Capture the cell that displays the provided text and extract its (X, Y) central coordinate. 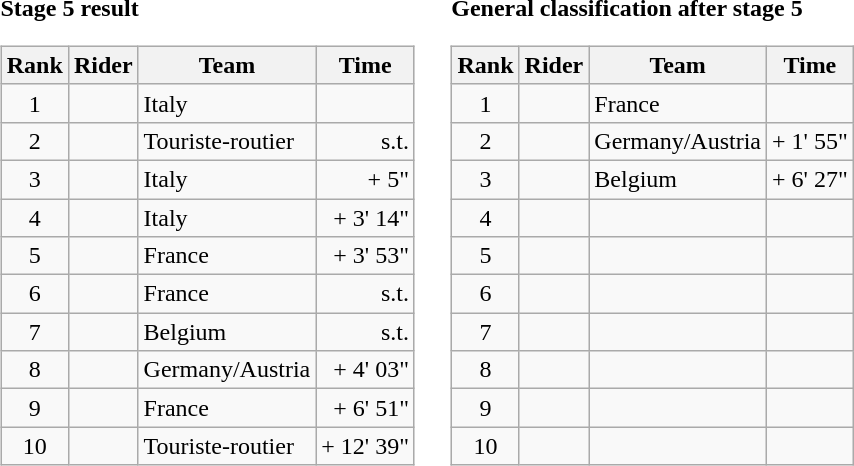
+ 6' 51" (366, 408)
+ 3' 53" (366, 256)
+ 1' 55" (810, 141)
+ 4' 03" (366, 370)
+ 12' 39" (366, 446)
+ 6' 27" (810, 179)
+ 5" (366, 179)
+ 3' 14" (366, 217)
